Identify which cell holds the provided text, then report its [X, Y] central coordinate. 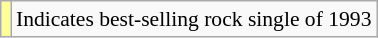
Indicates best-selling rock single of 1993 [194, 19]
